Extract the [X, Y] coordinate from the center of the cell holding the provided text.  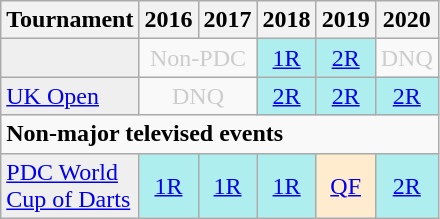
2020 [406, 20]
UK Open [70, 96]
Tournament [70, 20]
Non-PDC [198, 58]
2017 [228, 20]
2016 [168, 20]
2018 [286, 20]
QF [346, 186]
PDC World Cup of Darts [70, 186]
Non-major televised events [220, 134]
2019 [346, 20]
